Determine the (X, Y) coordinate at the center of the cell enclosing the given text.  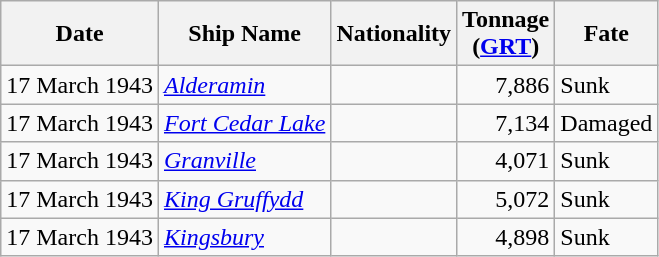
5,072 (506, 199)
Fort Cedar Lake (244, 123)
Ship Name (244, 34)
Nationality (394, 34)
Date (80, 34)
7,134 (506, 123)
7,886 (506, 85)
Damaged (606, 123)
Granville (244, 161)
Kingsbury (244, 237)
Alderamin (244, 85)
Tonnage(GRT) (506, 34)
4,898 (506, 237)
King Gruffydd (244, 199)
4,071 (506, 161)
Fate (606, 34)
